Provide the (X, Y) coordinate of the cell's center where the given text is located.  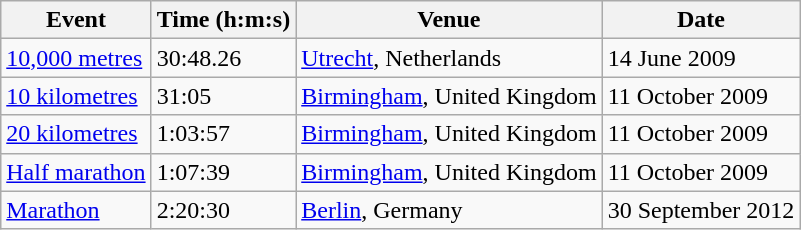
2:20:30 (224, 210)
Marathon (76, 210)
30 September 2012 (701, 210)
31:05 (224, 96)
Berlin, Germany (449, 210)
1:03:57 (224, 134)
20 kilometres (76, 134)
1:07:39 (224, 172)
10 kilometres (76, 96)
Time (h:m:s) (224, 20)
Venue (449, 20)
Date (701, 20)
14 June 2009 (701, 58)
Event (76, 20)
30:48.26 (224, 58)
Utrecht, Netherlands (449, 58)
Half marathon (76, 172)
10,000 metres (76, 58)
